Return (x, y) of the center of cell containing provided text 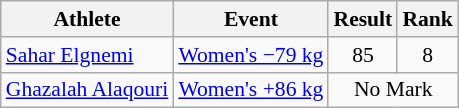
85 (362, 55)
Result (362, 19)
Women's −79 kg (250, 55)
8 (428, 55)
No Mark (392, 90)
Athlete (88, 19)
Sahar Elgnemi (88, 55)
Event (250, 19)
Ghazalah Alaqouri (88, 90)
Rank (428, 19)
Women's +86 kg (250, 90)
